Locate the cell with the specified text and output its [x, y] center coordinate. 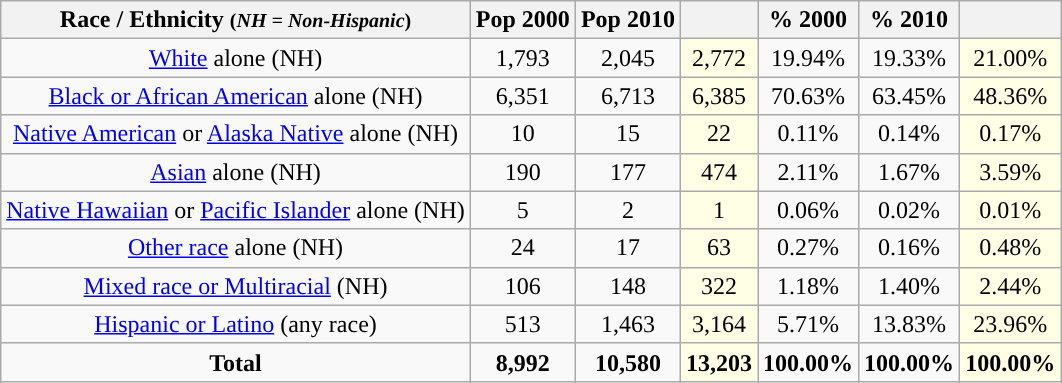
0.06% [808, 210]
10,580 [628, 362]
17 [628, 248]
1 [718, 210]
2,772 [718, 58]
Native American or Alaska Native alone (NH) [236, 134]
13,203 [718, 362]
2 [628, 210]
22 [718, 134]
White alone (NH) [236, 58]
Race / Ethnicity (NH = Non-Hispanic) [236, 20]
24 [522, 248]
148 [628, 286]
0.11% [808, 134]
0.17% [1010, 134]
Pop 2000 [522, 20]
0.01% [1010, 210]
0.48% [1010, 248]
3.59% [1010, 172]
2.11% [808, 172]
Mixed race or Multiracial (NH) [236, 286]
Total [236, 362]
190 [522, 172]
1,793 [522, 58]
5.71% [808, 324]
1.18% [808, 286]
Hispanic or Latino (any race) [236, 324]
2.44% [1010, 286]
6,351 [522, 96]
8,992 [522, 362]
15 [628, 134]
19.94% [808, 58]
1.67% [910, 172]
% 2000 [808, 20]
3,164 [718, 324]
10 [522, 134]
13.83% [910, 324]
Asian alone (NH) [236, 172]
2,045 [628, 58]
0.16% [910, 248]
Pop 2010 [628, 20]
63.45% [910, 96]
63 [718, 248]
1.40% [910, 286]
48.36% [1010, 96]
0.14% [910, 134]
70.63% [808, 96]
106 [522, 286]
21.00% [1010, 58]
513 [522, 324]
474 [718, 172]
Other race alone (NH) [236, 248]
177 [628, 172]
1,463 [628, 324]
23.96% [1010, 324]
6,385 [718, 96]
Native Hawaiian or Pacific Islander alone (NH) [236, 210]
6,713 [628, 96]
Black or African American alone (NH) [236, 96]
0.02% [910, 210]
0.27% [808, 248]
% 2010 [910, 20]
5 [522, 210]
19.33% [910, 58]
322 [718, 286]
